Scan for the cell matching the given text and deliver its (x, y) coordinate at center. 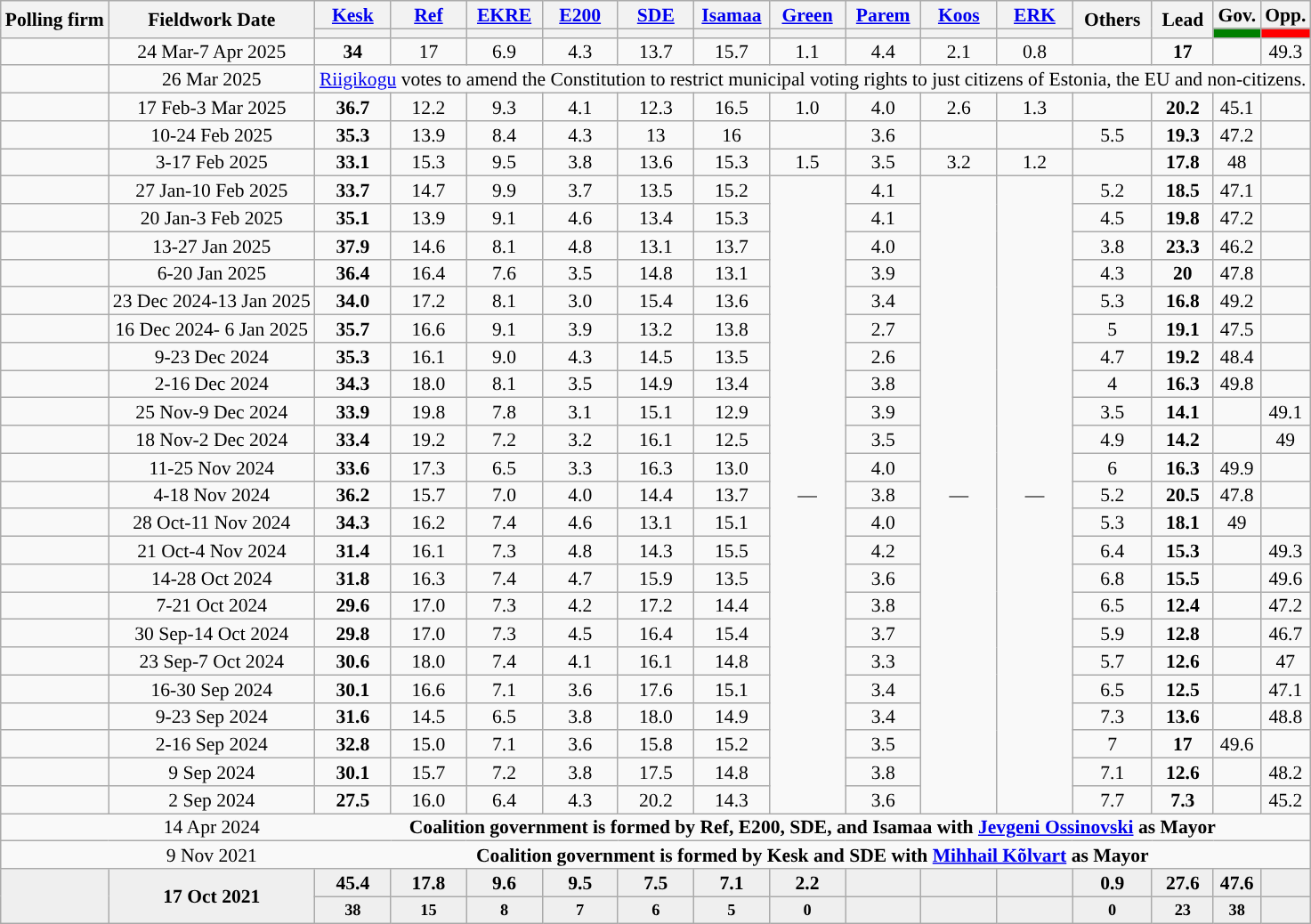
48 (1237, 162)
5.5 (1113, 135)
20 Jan-3 Feb 2025 (212, 217)
16.8 (1182, 301)
2.7 (883, 329)
47.5 (1237, 329)
11-25 Nov 2024 (212, 466)
46.7 (1285, 634)
15 (429, 910)
23 (1182, 910)
6-20 Jan 2025 (212, 272)
49.9 (1237, 466)
27 Jan-10 Feb 2025 (212, 190)
17 Feb-3 Mar 2025 (212, 107)
12.2 (429, 107)
18 Nov-2 Dec 2024 (212, 440)
18.1 (1182, 523)
Parem (883, 14)
36.4 (352, 272)
14-28 Oct 2024 (212, 579)
0.9 (1113, 883)
1.1 (808, 52)
SDE (655, 14)
16.2 (429, 523)
Fieldwork Date (212, 20)
33.4 (352, 440)
2 Sep 2024 (212, 799)
Isamaa (732, 14)
E200 (580, 14)
9.0 (504, 356)
35.7 (352, 329)
10-24 Feb 2025 (212, 135)
8 (504, 910)
31.4 (352, 550)
15.0 (429, 744)
2-16 Sep 2024 (212, 744)
Polling firm (55, 20)
33.7 (352, 190)
5.7 (1113, 661)
47.6 (1237, 883)
7.5 (655, 883)
9-23 Sep 2024 (212, 716)
33.6 (352, 466)
47 (1285, 661)
4-18 Nov 2024 (212, 495)
16 Dec 2024- 6 Jan 2025 (212, 329)
30 Sep-14 Oct 2024 (212, 634)
ERK (1034, 14)
27.5 (352, 799)
Others (1113, 20)
Lead (1182, 20)
9.3 (504, 107)
26 Mar 2025 (212, 80)
36.2 (352, 495)
17 Oct 2021 (212, 896)
15.9 (655, 579)
19.3 (1182, 135)
18.5 (1182, 190)
20.5 (1182, 495)
9 Sep 2024 (212, 773)
12.9 (732, 411)
23 Sep-7 Oct 2024 (212, 661)
2-16 Dec 2024 (212, 385)
1.5 (808, 162)
16 (732, 135)
7.0 (504, 495)
Green (808, 14)
1.2 (1034, 162)
48.2 (1285, 773)
31.8 (352, 579)
12.4 (1182, 605)
4.9 (1113, 440)
12.8 (1182, 634)
Ref (429, 14)
EKRE (504, 14)
49.2 (1237, 301)
3.0 (580, 301)
31.6 (352, 716)
14 Apr 2024 (212, 828)
14.1 (1182, 411)
13.0 (732, 466)
3.1 (580, 411)
25 Nov-9 Dec 2024 (212, 411)
7.8 (504, 411)
45.1 (1237, 107)
46.2 (1237, 246)
48.4 (1237, 356)
17.5 (655, 773)
Coalition government is formed by Ref, E200, SDE, and Isamaa with Jevgeni Ossinovski as Mayor (813, 828)
0.8 (1034, 52)
29.6 (352, 605)
Opp. (1285, 14)
6.9 (504, 52)
27.6 (1182, 883)
33.9 (352, 411)
36.7 (352, 107)
13.8 (732, 329)
7.6 (504, 272)
9-23 Dec 2024 (212, 356)
45.2 (1285, 799)
12.3 (655, 107)
34.0 (352, 301)
23 Dec 2024-13 Jan 2025 (212, 301)
9 Nov 2021 (212, 855)
23.3 (1182, 246)
13 (655, 135)
30.6 (352, 661)
6.8 (1113, 579)
14.2 (1182, 440)
20 (1182, 272)
1.3 (1034, 107)
9.9 (504, 190)
4.4 (883, 52)
17.6 (655, 689)
34 (352, 52)
49.1 (1285, 411)
33.1 (352, 162)
Gov. (1237, 14)
32.8 (352, 744)
9.6 (504, 883)
Riigikogu votes to amend the Constitution to restrict municipal voting rights to just citizens of Estonia, the EU and non-citizens. (813, 80)
8.4 (504, 135)
2.2 (808, 883)
45.4 (352, 883)
13-27 Jan 2025 (212, 246)
48.8 (1285, 716)
Koos (959, 14)
35.1 (352, 217)
1.0 (808, 107)
5.9 (1113, 634)
17.3 (429, 466)
Coalition government is formed by Kesk and SDE with Mihhail Kõlvart as Mayor (813, 855)
49.8 (1237, 385)
14.6 (429, 246)
14.7 (429, 190)
28 Oct-11 Nov 2024 (212, 523)
29.8 (352, 634)
24 Mar-7 Apr 2025 (212, 52)
7.7 (1113, 799)
16-30 Sep 2024 (212, 689)
21 Oct-4 Nov 2024 (212, 550)
4 (1113, 385)
19.1 (1182, 329)
Kesk (352, 14)
7-21 Oct 2024 (212, 605)
16.0 (429, 799)
15.8 (655, 744)
2.1 (959, 52)
3-17 Feb 2025 (212, 162)
13.2 (655, 329)
37.9 (352, 246)
16.5 (732, 107)
